Provide the [x, y] coordinate of the cell's center where the given text is located.  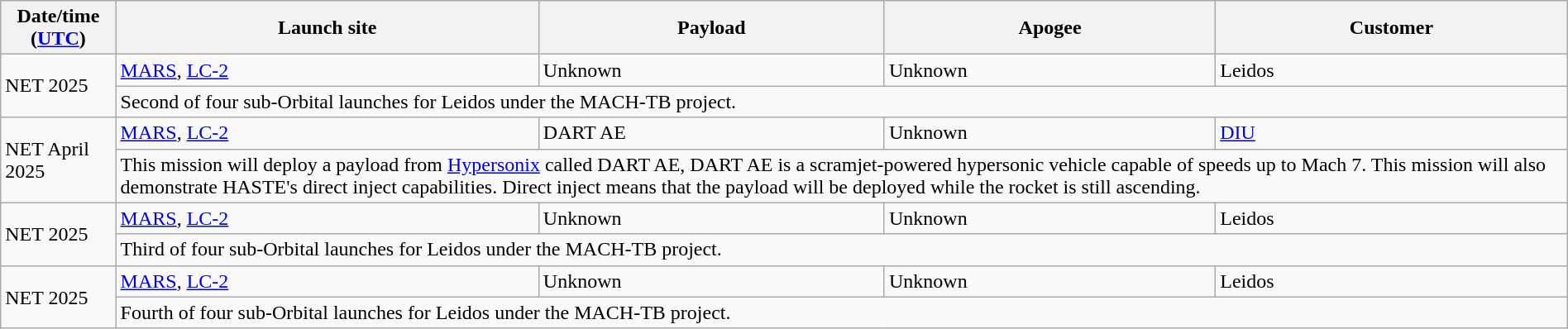
DIU [1392, 133]
DART AE [711, 133]
Date/time(UTC) [58, 28]
Apogee [1049, 28]
Customer [1392, 28]
Fourth of four sub-Orbital launches for Leidos under the MACH-TB project. [842, 312]
Second of four sub-Orbital launches for Leidos under the MACH-TB project. [842, 102]
Payload [711, 28]
Launch site [327, 28]
NET April 2025 [58, 160]
Third of four sub-Orbital launches for Leidos under the MACH-TB project. [842, 250]
